For the text-containing cell, return its midpoint in (X, Y) coordinate format. 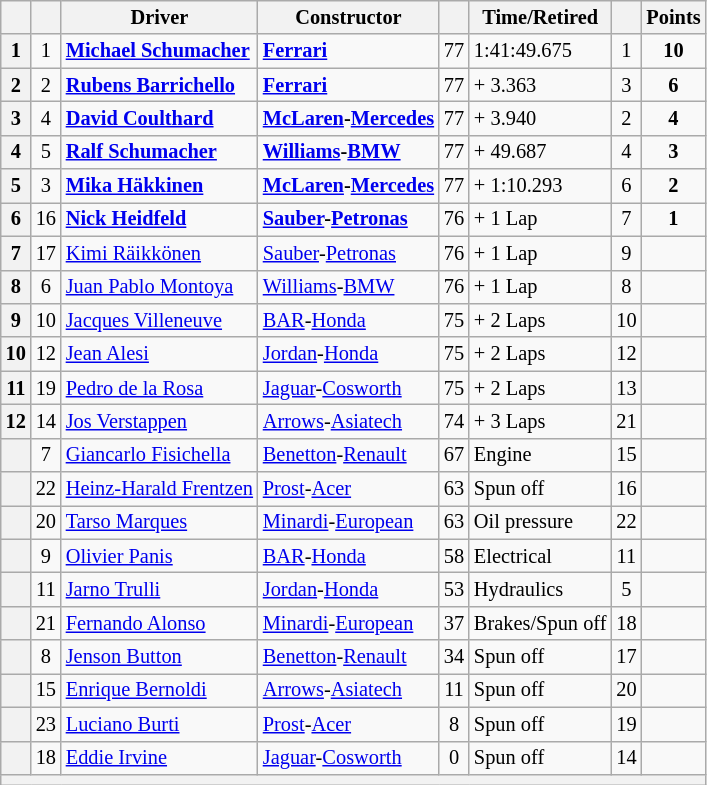
Juan Pablo Montoya (160, 287)
Hydraulics (540, 589)
Ralf Schumacher (160, 152)
13 (626, 388)
Pedro de la Rosa (160, 388)
Giancarlo Fisichella (160, 455)
Jacques Villeneuve (160, 320)
Jarno Trulli (160, 589)
Enrique Bernoldi (160, 690)
Jenson Button (160, 657)
Constructor (348, 17)
53 (454, 589)
David Coulthard (160, 118)
+ 3.940 (540, 118)
Eddie Irvine (160, 758)
Luciano Burti (160, 724)
Nick Heidfeld (160, 219)
Kimi Räikkönen (160, 253)
74 (454, 421)
Rubens Barrichello (160, 85)
Fernando Alonso (160, 623)
Time/Retired (540, 17)
Olivier Panis (160, 556)
0 (454, 758)
37 (454, 623)
1:41:49.675 (540, 51)
+ 1:10.293 (540, 186)
Brakes/Spun off (540, 623)
34 (454, 657)
Michael Schumacher (160, 51)
+ 3.363 (540, 85)
Jean Alesi (160, 354)
58 (454, 556)
Jos Verstappen (160, 421)
23 (46, 724)
Points (673, 17)
Heinz-Harald Frentzen (160, 489)
+ 3 Laps (540, 421)
Mika Häkkinen (160, 186)
Tarso Marques (160, 522)
Electrical (540, 556)
Engine (540, 455)
Oil pressure (540, 522)
Driver (160, 17)
+ 49.687 (540, 152)
67 (454, 455)
